Provide the (x, y) coordinate of the cell's center where the given text is located.  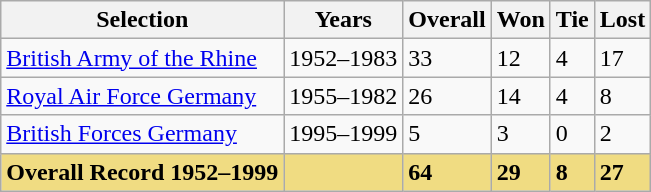
British Forces Germany (142, 134)
Years (344, 20)
1955–1982 (344, 96)
14 (520, 96)
Lost (622, 20)
3 (520, 134)
12 (520, 58)
5 (447, 134)
26 (447, 96)
17 (622, 58)
33 (447, 58)
Tie (572, 20)
Selection (142, 20)
1952–1983 (344, 58)
2 (622, 134)
0 (572, 134)
British Army of the Rhine (142, 58)
Overall (447, 20)
Royal Air Force Germany (142, 96)
64 (447, 172)
1995–1999 (344, 134)
27 (622, 172)
29 (520, 172)
Overall Record 1952–1999 (142, 172)
Won (520, 20)
